From the cell containing the given text, extract its center point as (X, Y) coordinate. 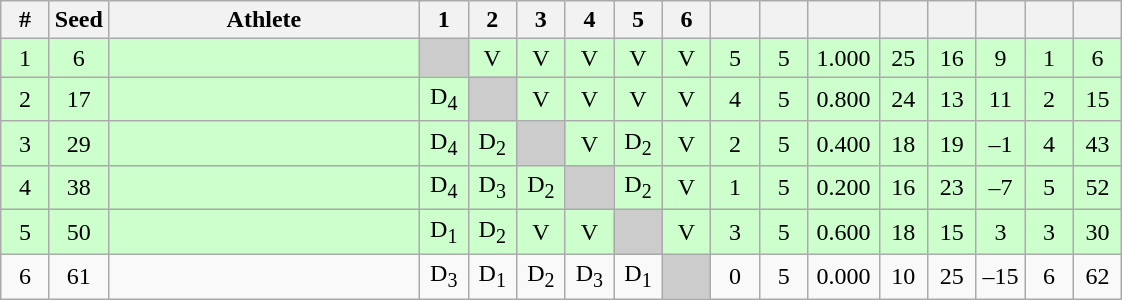
9 (1000, 58)
30 (1098, 232)
19 (952, 143)
38 (78, 188)
0 (736, 276)
52 (1098, 188)
1.000 (844, 58)
23 (952, 188)
10 (904, 276)
–1 (1000, 143)
–15 (1000, 276)
0.200 (844, 188)
50 (78, 232)
Seed (78, 20)
–7 (1000, 188)
0.000 (844, 276)
11 (1000, 99)
# (26, 20)
62 (1098, 276)
0.400 (844, 143)
Athlete (264, 20)
0.600 (844, 232)
43 (1098, 143)
0.800 (844, 99)
24 (904, 99)
61 (78, 276)
13 (952, 99)
29 (78, 143)
17 (78, 99)
